Extract the [x, y] coordinate from the center of the cell holding the provided text.  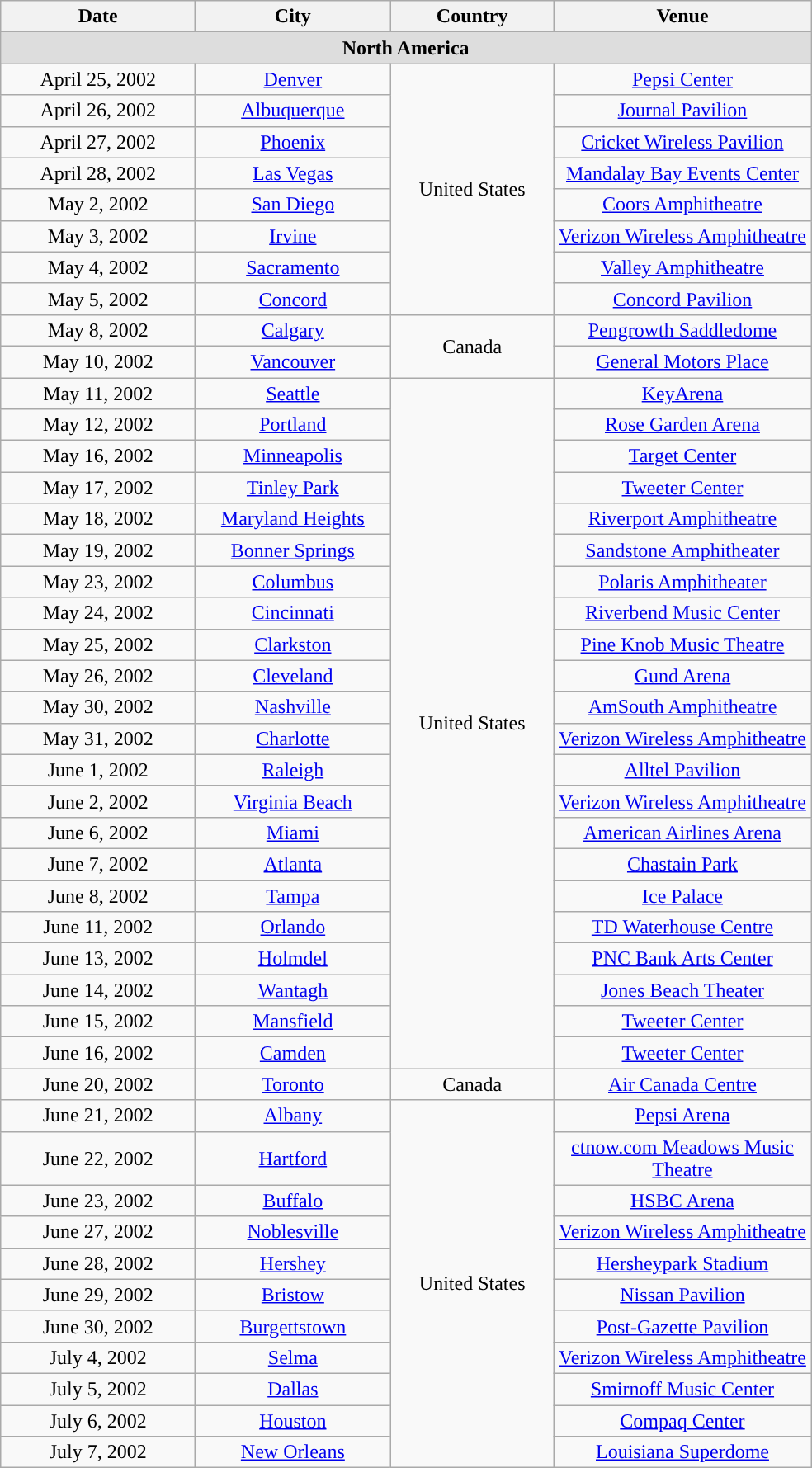
Ice Palace [682, 895]
Maryland Heights [293, 519]
June 6, 2002 [98, 833]
June 7, 2002 [98, 864]
Orlando [293, 928]
General Motors Place [682, 361]
City [293, 17]
Sacramento [293, 267]
Pine Knob Music Theatre [682, 644]
Rose Garden Arena [682, 425]
June 22, 2002 [98, 1159]
June 11, 2002 [98, 928]
Burgettstown [293, 1326]
Hershey [293, 1263]
Date [98, 17]
May 30, 2002 [98, 707]
Valley Amphitheatre [682, 267]
Riverport Amphitheatre [682, 519]
June 14, 2002 [98, 990]
May 16, 2002 [98, 456]
Irvine [293, 236]
Toronto [293, 1084]
May 4, 2002 [98, 267]
Raleigh [293, 770]
Mandalay Bay Events Center [682, 173]
Wantagh [293, 990]
May 5, 2002 [98, 299]
June 15, 2002 [98, 1022]
Holmdel [293, 959]
May 31, 2002 [98, 739]
Coors Amphitheatre [682, 205]
HSBC Arena [682, 1201]
Buffalo [293, 1201]
Selma [293, 1357]
Clarkston [293, 644]
Nashville [293, 707]
Compaq Center [682, 1420]
New Orleans [293, 1452]
Charlotte [293, 739]
June 2, 2002 [98, 801]
June 23, 2002 [98, 1201]
June 21, 2002 [98, 1116]
Chastain Park [682, 864]
Journal Pavilion [682, 111]
July 5, 2002 [98, 1389]
Smirnoff Music Center [682, 1389]
Tampa [293, 895]
Atlanta [293, 864]
May 25, 2002 [98, 644]
Polaris Amphitheater [682, 582]
Las Vegas [293, 173]
Country [472, 17]
July 4, 2002 [98, 1357]
North America [406, 48]
Louisiana Superdome [682, 1452]
June 16, 2002 [98, 1053]
Jones Beach Theater [682, 990]
Virginia Beach [293, 801]
Bonner Springs [293, 550]
Noblesville [293, 1232]
Target Center [682, 456]
American Airlines Arena [682, 833]
Camden [293, 1053]
Cincinnati [293, 613]
PNC Bank Arts Center [682, 959]
ctnow.com Meadows Music Theatre [682, 1159]
Gund Arena [682, 676]
June 1, 2002 [98, 770]
Concord Pavilion [682, 299]
June 29, 2002 [98, 1295]
Air Canada Centre [682, 1084]
May 19, 2002 [98, 550]
May 26, 2002 [98, 676]
Pengrowth Saddledome [682, 330]
Portland [293, 425]
Minneapolis [293, 456]
Post-Gazette Pavilion [682, 1326]
Phoenix [293, 142]
AmSouth Amphitheatre [682, 707]
Nissan Pavilion [682, 1295]
Calgary [293, 330]
Tinley Park [293, 488]
May 23, 2002 [98, 582]
Sandstone Amphitheater [682, 550]
Pepsi Arena [682, 1116]
Mansfield [293, 1022]
April 27, 2002 [98, 142]
June 20, 2002 [98, 1084]
Pepsi Center [682, 79]
Albany [293, 1116]
June 30, 2002 [98, 1326]
Cleveland [293, 676]
Cricket Wireless Pavilion [682, 142]
June 27, 2002 [98, 1232]
Miami [293, 833]
TD Waterhouse Centre [682, 928]
Houston [293, 1420]
June 13, 2002 [98, 959]
May 24, 2002 [98, 613]
Alltel Pavilion [682, 770]
April 25, 2002 [98, 79]
Dallas [293, 1389]
Bristow [293, 1295]
July 6, 2002 [98, 1420]
May 18, 2002 [98, 519]
Denver [293, 79]
May 17, 2002 [98, 488]
Vancouver [293, 361]
Hersheypark Stadium [682, 1263]
May 12, 2002 [98, 425]
July 7, 2002 [98, 1452]
May 11, 2002 [98, 394]
June 8, 2002 [98, 895]
April 28, 2002 [98, 173]
Hartford [293, 1159]
Seattle [293, 394]
Albuquerque [293, 111]
June 28, 2002 [98, 1263]
May 3, 2002 [98, 236]
Venue [682, 17]
May 10, 2002 [98, 361]
Concord [293, 299]
April 26, 2002 [98, 111]
Riverbend Music Center [682, 613]
San Diego [293, 205]
Columbus [293, 582]
May 2, 2002 [98, 205]
KeyArena [682, 394]
May 8, 2002 [98, 330]
